Pinpoint the cell where the given text exists, returning its (x, y) midpoint coordinate. 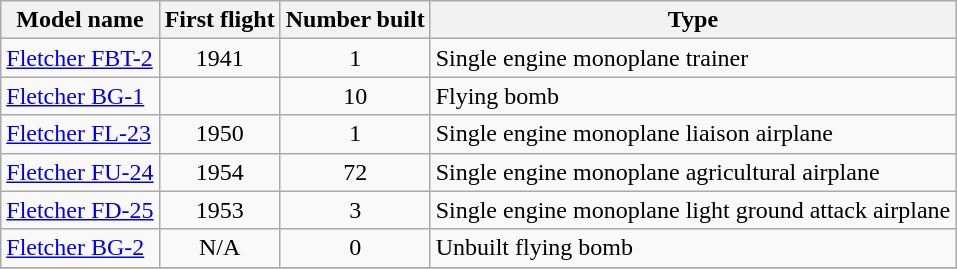
1953 (220, 210)
Single engine monoplane liaison airplane (693, 134)
0 (355, 248)
3 (355, 210)
1941 (220, 58)
Unbuilt flying bomb (693, 248)
Fletcher FL-23 (80, 134)
Fletcher FBT-2 (80, 58)
Fletcher FD-25 (80, 210)
Flying bomb (693, 96)
Model name (80, 20)
1950 (220, 134)
Single engine monoplane agricultural airplane (693, 172)
Fletcher BG-1 (80, 96)
10 (355, 96)
Single engine monoplane light ground attack airplane (693, 210)
Single engine monoplane trainer (693, 58)
Type (693, 20)
First flight (220, 20)
1954 (220, 172)
Fletcher FU-24 (80, 172)
N/A (220, 248)
Fletcher BG-2 (80, 248)
72 (355, 172)
Number built (355, 20)
